Search for the cell housing the specified text and yield its (X, Y) center coordinate. 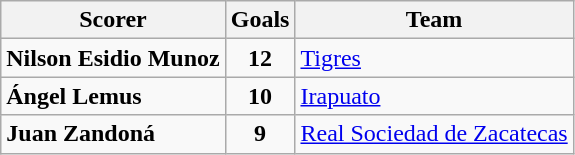
12 (260, 58)
9 (260, 134)
Team (434, 20)
Ángel Lemus (113, 96)
Tigres (434, 58)
Irapuato (434, 96)
Goals (260, 20)
Nilson Esidio Munoz (113, 58)
Scorer (113, 20)
10 (260, 96)
Real Sociedad de Zacatecas (434, 134)
Juan Zandoná (113, 134)
